Return [X, Y] of the center of cell containing provided text 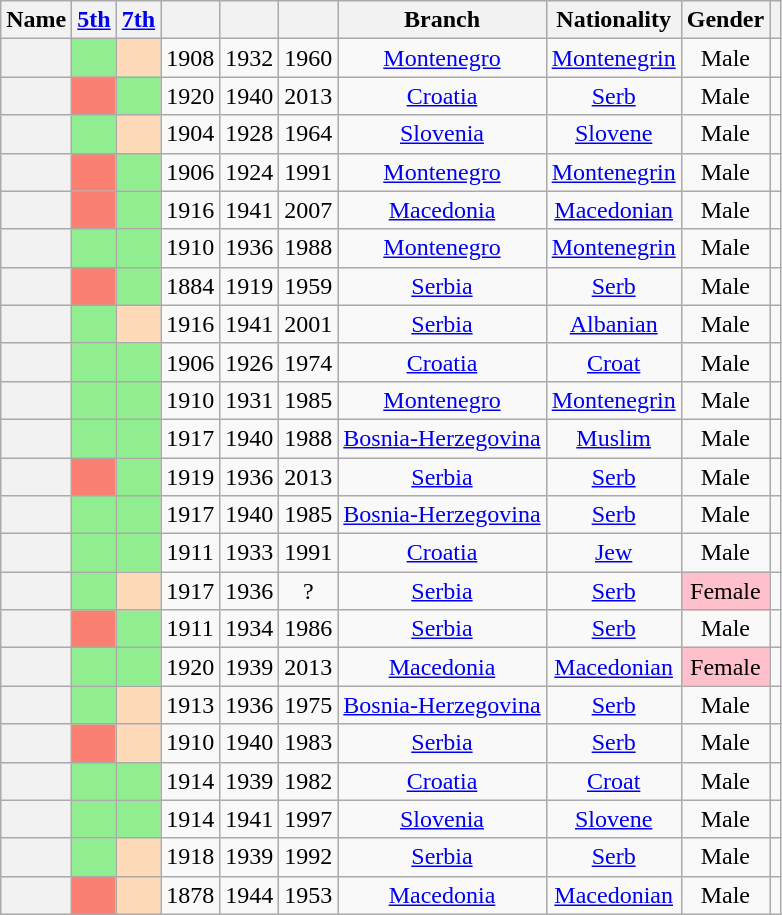
1944 [250, 895]
1983 [308, 743]
1931 [250, 400]
1953 [308, 895]
1934 [250, 629]
1997 [308, 819]
1933 [250, 553]
Muslim [614, 438]
Albanian [614, 324]
1884 [190, 286]
1904 [190, 134]
7th [138, 20]
Gender [725, 20]
1928 [250, 134]
5th [94, 20]
1959 [308, 286]
Jew [614, 553]
1960 [308, 58]
1908 [190, 58]
1932 [250, 58]
1986 [308, 629]
1878 [190, 895]
1913 [190, 705]
? [308, 591]
1918 [190, 857]
1992 [308, 857]
Name [36, 20]
1982 [308, 781]
1926 [250, 362]
1924 [250, 172]
Branch [442, 20]
1964 [308, 134]
2001 [308, 324]
1975 [308, 705]
Nationality [614, 20]
1974 [308, 362]
2007 [308, 210]
